Pinpoint the cell where the given text exists, returning its (x, y) midpoint coordinate. 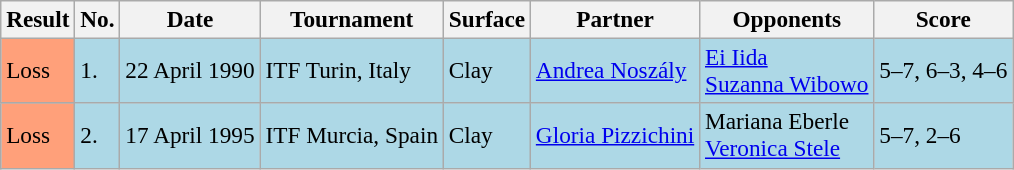
1. (98, 70)
Andrea Noszály (614, 70)
Surface (486, 19)
Result (38, 19)
Ei Iida Suzanna Wibowo (787, 70)
No. (98, 19)
5–7, 6–3, 4–6 (944, 70)
Mariana Eberle Veronica Stele (787, 136)
ITF Turin, Italy (352, 70)
Tournament (352, 19)
Opponents (787, 19)
2. (98, 136)
ITF Murcia, Spain (352, 136)
Date (190, 19)
5–7, 2–6 (944, 136)
Partner (614, 19)
Score (944, 19)
Gloria Pizzichini (614, 136)
17 April 1995 (190, 136)
22 April 1990 (190, 70)
